Provide the [x, y] coordinate of the cell's center where the given text is located.  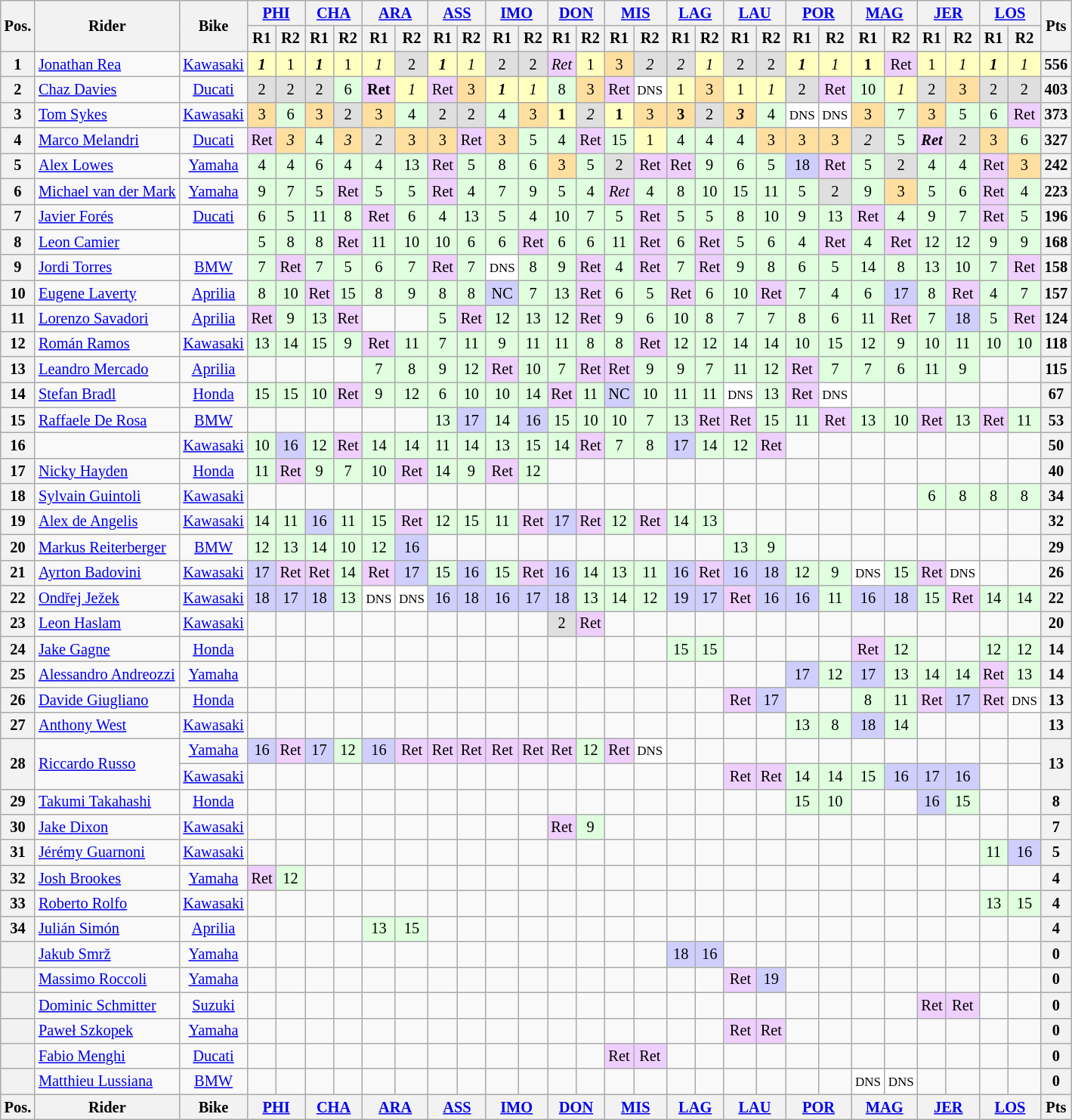
Stefan Bradl [107, 394]
Sylvain Guintoli [107, 497]
Markus Reiterberger [107, 547]
28 [18, 763]
Anthony West [107, 726]
242 [1056, 166]
53 [1056, 420]
Román Ramos [107, 344]
223 [1056, 191]
Raffaele De Rosa [107, 420]
Josh Brookes [107, 878]
Nicky Hayden [107, 471]
Leandro Mercado [107, 370]
Marco Melandri [107, 141]
403 [1056, 89]
Suzuki [214, 1005]
157 [1056, 293]
Paweł Szkopek [107, 1031]
Javier Forés [107, 217]
124 [1056, 318]
Michael van der Mark [107, 191]
Julián Simón [107, 929]
Jake Dixon [107, 827]
67 [1056, 394]
Jordi Torres [107, 268]
Riccardo Russo [107, 763]
40 [1056, 471]
327 [1056, 141]
Jakub Smrž [107, 954]
Tom Sykes [107, 115]
Takumi Takahashi [107, 802]
Lorenzo Savadori [107, 318]
Leon Haslam [107, 623]
24 [18, 649]
25 [18, 674]
Leon Camier [107, 242]
Alessandro Andreozzi [107, 674]
27 [18, 726]
Massimo Roccoli [107, 979]
Fabio Menghi [107, 1056]
Roberto Rolfo [107, 903]
Jérémy Guarnoni [107, 852]
Jake Gagne [107, 649]
Chaz Davies [107, 89]
31 [18, 852]
Jonathan Rea [107, 64]
115 [1056, 370]
Alex de Angelis [107, 521]
23 [18, 623]
118 [1056, 344]
Ondřej Ježek [107, 598]
Ayrton Badovini [107, 573]
373 [1056, 115]
33 [18, 903]
50 [1056, 445]
Matthieu Lussiana [107, 1081]
196 [1056, 217]
Alex Lowes [107, 166]
168 [1056, 242]
158 [1056, 268]
30 [18, 827]
Eugene Laverty [107, 293]
Davide Giugliano [107, 700]
21 [18, 573]
Dominic Schmitter [107, 1005]
556 [1056, 64]
